Capture the cell that displays the provided text and extract its (X, Y) central coordinate. 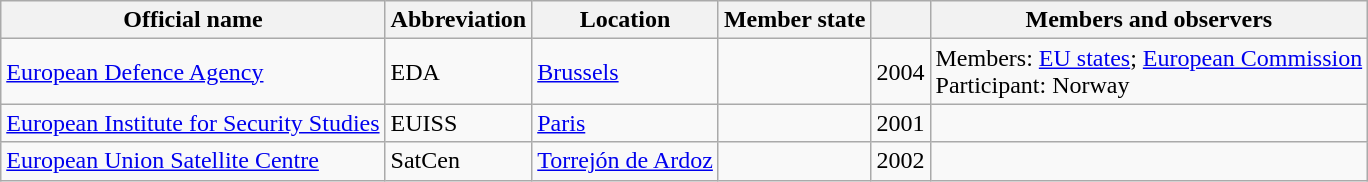
Members: EU states; European CommissionParticipant: Norway (1149, 72)
Torrejón de Ardoz (626, 161)
Official name (193, 20)
Paris (626, 123)
European Institute for Security Studies (193, 123)
Location (626, 20)
Brussels (626, 72)
Abbreviation (458, 20)
European Defence Agency (193, 72)
EUISS (458, 123)
Member state (794, 20)
Members and observers (1149, 20)
2001 (900, 123)
European Union Satellite Centre (193, 161)
2004 (900, 72)
EDA (458, 72)
SatCen (458, 161)
2002 (900, 161)
